Output the (x, y) coordinate of the center of the cell containing the given text.  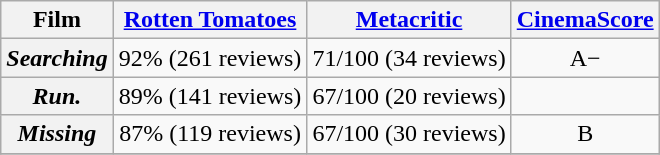
87% (119 reviews) (210, 134)
67/100 (30 reviews) (409, 134)
Metacritic (409, 20)
89% (141 reviews) (210, 96)
CinemaScore (585, 20)
71/100 (34 reviews) (409, 58)
B (585, 134)
A− (585, 58)
Run. (57, 96)
Searching (57, 58)
Film (57, 20)
Missing (57, 134)
67/100 (20 reviews) (409, 96)
92% (261 reviews) (210, 58)
Rotten Tomatoes (210, 20)
